Return (x, y) of the center of cell containing provided text 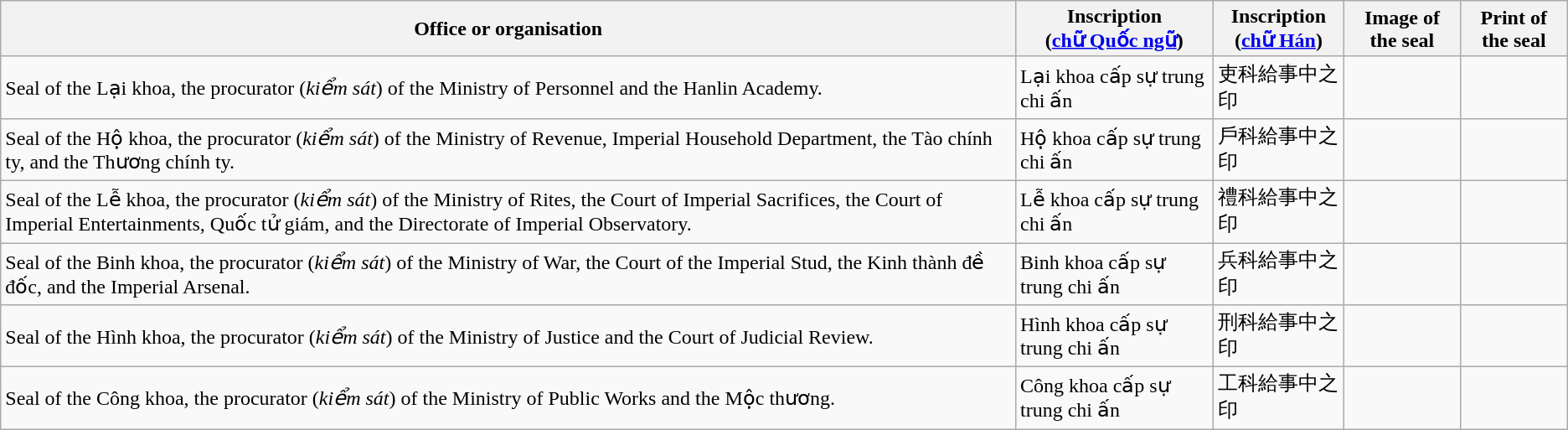
Inscription(chữ Hán) (1278, 28)
吏科給事中之印 (1278, 87)
Seal of the Công khoa, the procurator (kiểm sát) of the Ministry of Public Works and the Mộc thương. (508, 398)
Seal of the Lại khoa, the procurator (kiểm sát) of the Ministry of Personnel and the Hanlin Academy. (508, 87)
Lại khoa cấp sự trung chi ấn (1114, 87)
Công khoa cấp sự trung chi ấn (1114, 398)
Office or organisation (508, 28)
Lễ khoa cấp sự trung chi ấn (1114, 211)
刑科給事中之印 (1278, 336)
工科給事中之印 (1278, 398)
禮科給事中之印 (1278, 211)
Seal of the Hình khoa, the procurator (kiểm sát) of the Ministry of Justice and the Court of Judicial Review. (508, 336)
Seal of the Hộ khoa, the procurator (kiểm sát) of the Ministry of Revenue, Imperial Household Department, the Tào chính ty, and the Thương chính ty. (508, 149)
Hình khoa cấp sự trung chi ấn (1114, 336)
Print of the seal (1514, 28)
戶科給事中之印 (1278, 149)
Hộ khoa cấp sự trung chi ấn (1114, 149)
兵科給事中之印 (1278, 274)
Binh khoa cấp sự trung chi ấn (1114, 274)
Inscription(chữ Quốc ngữ) (1114, 28)
Image of the seal (1402, 28)
